Identify which cell holds the provided text, then report its [X, Y] central coordinate. 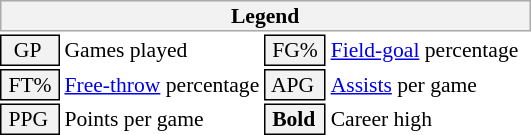
Legend [265, 16]
FG% [295, 50]
Games played [162, 50]
Assists per game [430, 85]
APG [295, 85]
Field-goal percentage [430, 50]
Free-throw percentage [162, 85]
GP [30, 50]
FT% [30, 85]
